Output the (X, Y) coordinate of the center of the cell containing the given text.  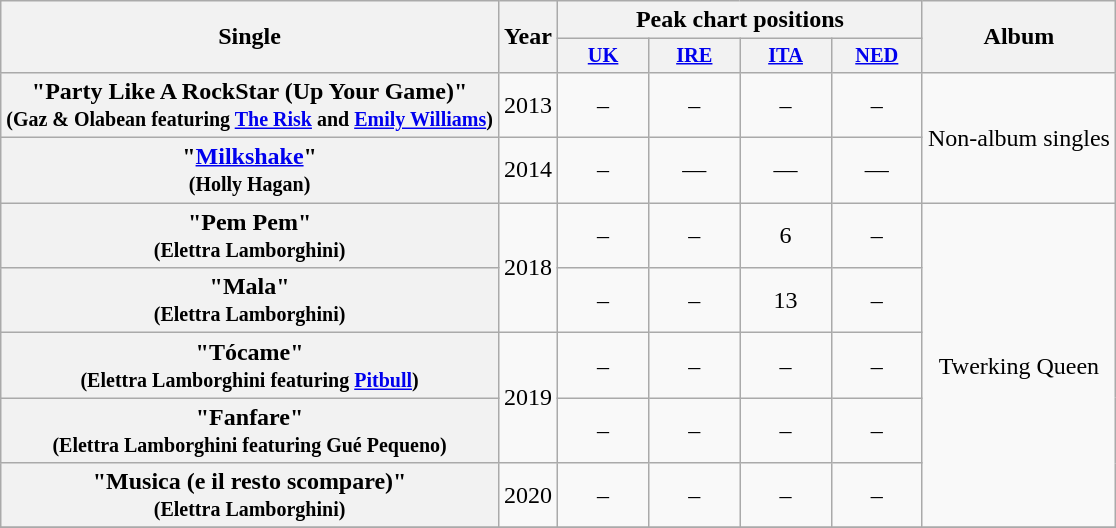
2020 (528, 496)
Twerking Queen (1018, 366)
13 (786, 300)
2018 (528, 268)
2014 (528, 170)
NED (876, 56)
Album (1018, 37)
"Party Like A RockStar (Up Your Game)"(Gaz & Olabean featuring The Risk and Emily Williams) (250, 104)
"Mala"(Elettra Lamborghini) (250, 300)
Single (250, 37)
"Tócame"(Elettra Lamborghini featuring Pitbull) (250, 366)
Year (528, 37)
Peak chart positions (740, 20)
UK (602, 56)
"Pem Pem"(Elettra Lamborghini) (250, 236)
2019 (528, 398)
ITA (786, 56)
"Fanfare"(Elettra Lamborghini featuring Gué Pequeno) (250, 430)
"Milkshake"(Holly Hagan) (250, 170)
IRE (694, 56)
Non-album singles (1018, 137)
2013 (528, 104)
6 (786, 236)
"Musica (e il resto scompare)"(Elettra Lamborghini) (250, 496)
